For the text-containing cell, return its midpoint in (X, Y) coordinate format. 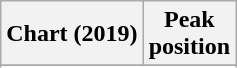
Peakposition (189, 34)
Chart (2019) (72, 34)
